For the text-containing cell, return its midpoint in (X, Y) coordinate format. 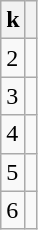
k (13, 20)
6 (13, 210)
4 (13, 134)
3 (13, 96)
2 (13, 58)
5 (13, 172)
